Return the (X, Y) coordinate for the center point of the cell that contains the specified text.  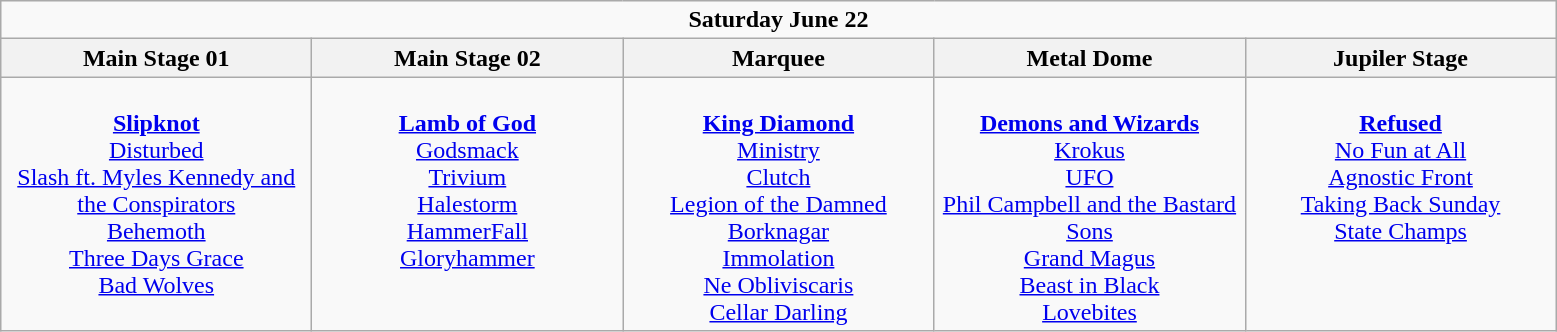
Main Stage 01 (156, 58)
Saturday June 22 (778, 20)
Refused No Fun at All Agnostic Front Taking Back Sunday State Champs (1400, 204)
Slipknot Disturbed Slash ft. Myles Kennedy and the Conspirators Behemoth Three Days Grace Bad Wolves (156, 204)
Marquee (778, 58)
Metal Dome (1090, 58)
Main Stage 02 (468, 58)
Jupiler Stage (1400, 58)
Lamb of God Godsmack Trivium Halestorm HammerFall Gloryhammer (468, 204)
King Diamond Ministry Clutch Legion of the Damned Borknagar Immolation Ne Obliviscaris Cellar Darling (778, 204)
Demons and Wizards Krokus UFO Phil Campbell and the Bastard Sons Grand Magus Beast in Black Lovebites (1090, 204)
